Return the (x, y) coordinate for the center point of the cell that contains the specified text.  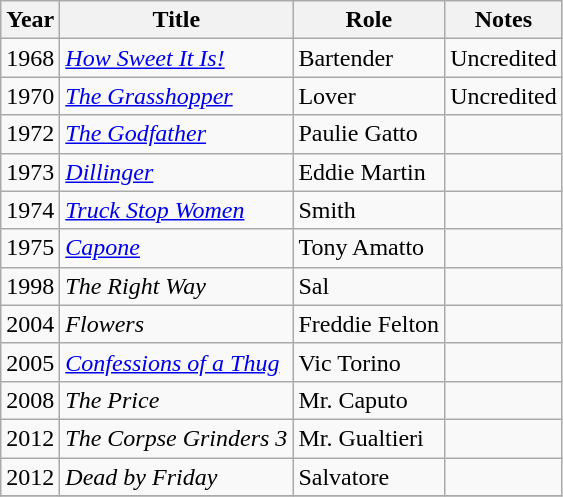
Confessions of a Thug (176, 362)
1970 (30, 96)
1998 (30, 286)
Dead by Friday (176, 477)
1972 (30, 134)
1973 (30, 172)
Mr. Gualtieri (369, 438)
Title (176, 20)
1975 (30, 248)
Lover (369, 96)
Paulie Gatto (369, 134)
Mr. Caputo (369, 400)
2008 (30, 400)
1968 (30, 58)
2004 (30, 324)
Flowers (176, 324)
Sal (369, 286)
How Sweet It Is! (176, 58)
Role (369, 20)
The Godfather (176, 134)
Eddie Martin (369, 172)
Capone (176, 248)
2005 (30, 362)
Salvatore (369, 477)
Smith (369, 210)
Truck Stop Women (176, 210)
The Grasshopper (176, 96)
Tony Amatto (369, 248)
Vic Torino (369, 362)
1974 (30, 210)
Bartender (369, 58)
Year (30, 20)
Dillinger (176, 172)
The Price (176, 400)
The Corpse Grinders 3 (176, 438)
Freddie Felton (369, 324)
The Right Way (176, 286)
Notes (504, 20)
